Find where the given text appears and provide that cell's center as (X, Y) coordinate. 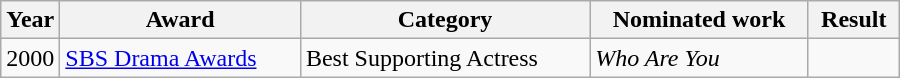
SBS Drama Awards (180, 58)
2000 (30, 58)
Award (180, 20)
Who Are You (700, 58)
Nominated work (700, 20)
Result (854, 20)
Category (444, 20)
Year (30, 20)
Best Supporting Actress (444, 58)
